Return the [x, y] coordinate for the center point of the cell that contains the specified text.  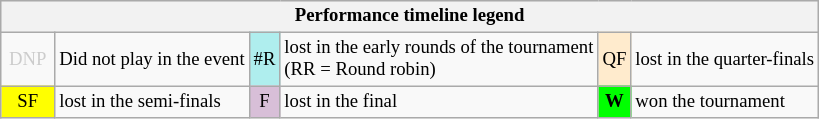
won the tournament [725, 102]
W [614, 102]
lost in the final [439, 102]
SF [28, 102]
lost in the semi-finals [152, 102]
lost in the quarter-finals [725, 60]
QF [614, 60]
DNP [28, 60]
lost in the early rounds of the tournament(RR = Round robin) [439, 60]
F [264, 102]
Did not play in the event [152, 60]
Performance timeline legend [410, 16]
#R [264, 60]
